Return the (x, y) coordinate for the center point of the cell that contains the specified text.  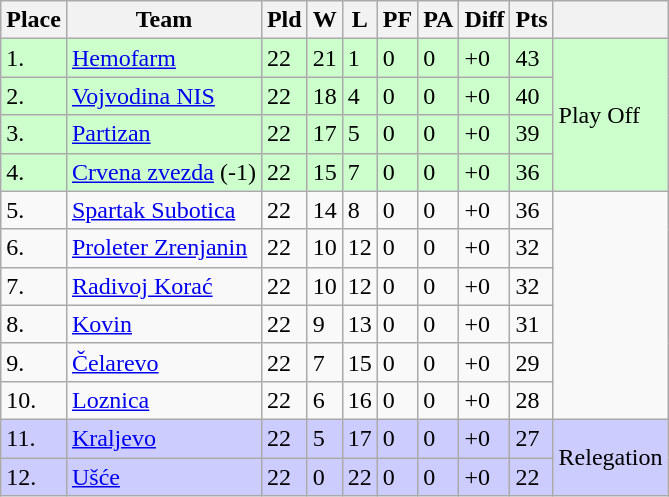
29 (532, 362)
Kovin (164, 324)
Vojvodina NIS (164, 96)
16 (360, 400)
1. (34, 58)
7. (34, 286)
Place (34, 20)
L (360, 20)
13 (360, 324)
1 (360, 58)
Diff (484, 20)
PA (438, 20)
Pld (284, 20)
Partizan (164, 134)
27 (532, 438)
21 (324, 58)
14 (324, 210)
Loznica (164, 400)
18 (324, 96)
8 (360, 210)
Kraljevo (164, 438)
8. (34, 324)
31 (532, 324)
3. (34, 134)
9. (34, 362)
11. (34, 438)
10. (34, 400)
28 (532, 400)
6 (324, 400)
9 (324, 324)
Play Off (610, 115)
2. (34, 96)
Relegation (610, 457)
Radivoj Korać (164, 286)
Hemofarm (164, 58)
4 (360, 96)
43 (532, 58)
12. (34, 477)
W (324, 20)
6. (34, 248)
Team (164, 20)
Crvena zvezda (-1) (164, 172)
39 (532, 134)
Spartak Subotica (164, 210)
Proleter Zrenjanin (164, 248)
Pts (532, 20)
PF (397, 20)
Ušće (164, 477)
Čelarevo (164, 362)
5. (34, 210)
4. (34, 172)
40 (532, 96)
